Identify which cell holds the provided text, then report its (x, y) central coordinate. 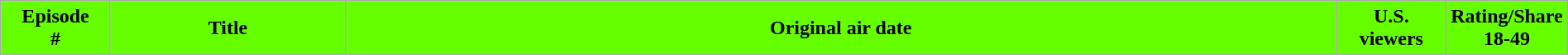
Episode# (56, 28)
Original air date (841, 28)
Rating/Share18-49 (1507, 28)
Title (227, 28)
U.S. viewers (1391, 28)
